Scan for the cell matching the given text and deliver its (x, y) coordinate at center. 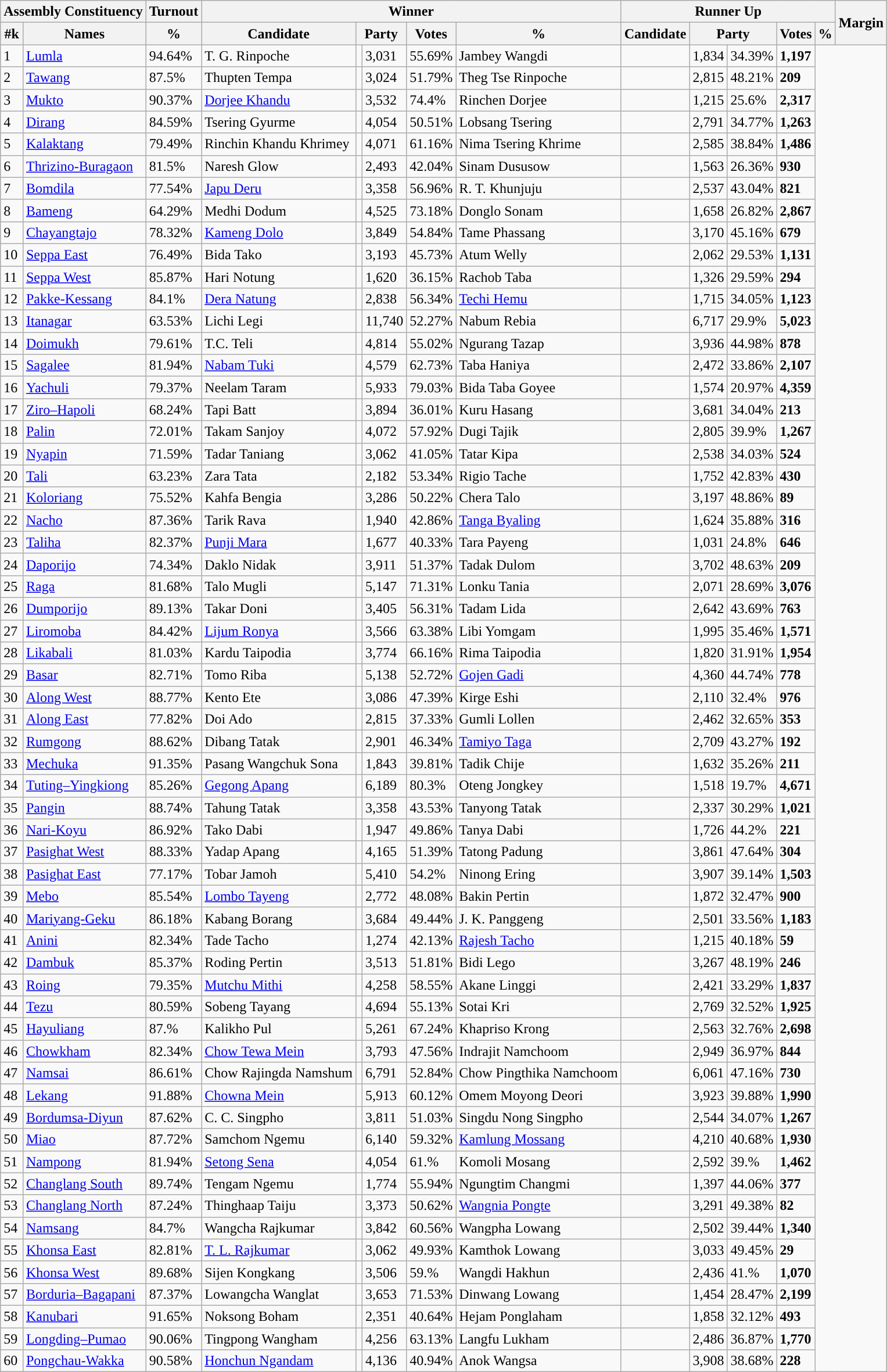
22 (12, 520)
27 (12, 631)
430 (796, 476)
34.39% (752, 56)
7 (12, 188)
Tadar Taniang (279, 454)
Chayangtajo (84, 232)
2,182 (384, 476)
Lichi Legi (279, 321)
32.52% (752, 1007)
5,261 (384, 1029)
Theg Tse Rinpoche (538, 78)
Chera Talo (538, 498)
Chow Rajingda Namshum (279, 1073)
6 (12, 166)
28.47% (752, 1294)
3,532 (384, 100)
Omem Moyong Deori (538, 1095)
1,624 (709, 520)
Anok Wangsa (538, 1361)
Taliha (84, 542)
Palin (84, 432)
1,131 (796, 255)
Rinchin Khandu Khrimey (279, 144)
2,317 (796, 100)
32.76% (752, 1029)
26.36% (752, 166)
3,405 (384, 608)
40.64% (431, 1316)
1,940 (384, 520)
52.72% (431, 675)
Turnout (174, 12)
71.31% (431, 586)
Kameng Dolo (279, 232)
59.% (431, 1272)
3,286 (384, 498)
930 (796, 166)
1,715 (709, 299)
1,820 (709, 653)
19.7% (752, 786)
36.87% (752, 1338)
49 (12, 1117)
79.37% (174, 388)
Tanya Dabi (538, 830)
4,071 (384, 144)
1,326 (709, 277)
316 (796, 520)
5,410 (384, 874)
Roding Pertin (279, 962)
60.56% (431, 1228)
13 (12, 321)
51 (12, 1162)
49.45% (752, 1250)
71.59% (174, 454)
Dibang Tatak (279, 741)
39.9% (752, 432)
87.72% (174, 1140)
Raga (84, 586)
Thrizino-Buragaon (84, 166)
34.07% (752, 1117)
73.18% (431, 210)
56 (12, 1272)
35 (12, 808)
Kalaktang (84, 144)
Nari-Koyu (84, 830)
Tingpong Wangham (279, 1338)
Pongchau-Wakka (84, 1361)
19 (12, 454)
Dera Natung (279, 299)
Tahung Tatak (279, 808)
4,136 (384, 1361)
1,486 (796, 144)
679 (796, 232)
44.74% (752, 675)
Indrajit Namchoom (538, 1051)
Nacho (84, 520)
82.37% (174, 542)
43.04% (752, 188)
43.53% (431, 808)
Khapriso Krong (538, 1029)
Doimukh (84, 343)
67.24% (431, 1029)
Taba Haniya (538, 366)
84.1% (174, 299)
63.23% (174, 476)
11 (12, 277)
34.05% (752, 299)
Along West (84, 697)
Nima Tsering Khrime (538, 144)
32.65% (752, 719)
2,062 (709, 255)
Tengam Ngemu (279, 1184)
3 (12, 100)
90.37% (174, 100)
Bida Tako (279, 255)
51.79% (431, 78)
3,936 (709, 343)
39 (12, 896)
213 (796, 410)
2,769 (709, 1007)
Dugi Tajik (538, 432)
72.01% (174, 432)
2,436 (709, 1272)
Chow Tewa Mein (279, 1051)
1,726 (709, 830)
Tuting–Yingkiong (84, 786)
Mukto (84, 100)
Ninong Ering (538, 874)
2,791 (709, 122)
Kamthok Lowang (538, 1250)
50 (12, 1140)
24 (12, 564)
Chowna Mein (279, 1095)
3,923 (709, 1095)
Mechuka (84, 764)
86.61% (174, 1073)
48 (12, 1095)
61.% (431, 1162)
Naresh Glow (279, 166)
192 (796, 741)
87.24% (174, 1206)
1,397 (709, 1184)
46 (12, 1051)
304 (796, 852)
Tsering Gyurme (279, 122)
Bida Taba Goyee (538, 388)
Bomdila (84, 188)
41 (12, 940)
2,351 (384, 1316)
20.97% (752, 388)
31 (12, 719)
1,263 (796, 122)
86.18% (174, 918)
45 (12, 1029)
2,901 (384, 741)
5,933 (384, 388)
Changlang North (84, 1206)
88.62% (174, 741)
6,189 (384, 786)
43 (12, 985)
Tadik Chije (538, 764)
38 (12, 874)
3,566 (384, 631)
63.53% (174, 321)
Pakke-Kessang (84, 299)
24.8% (752, 542)
Lowangcha Wanglat (279, 1294)
900 (796, 896)
55.02% (431, 343)
63.38% (431, 631)
44.2% (752, 830)
37 (12, 852)
Punji Mara (279, 542)
Nampong (84, 1162)
Takar Doni (279, 608)
43.69% (752, 608)
3,033 (709, 1250)
4,072 (384, 432)
Sinam Dususow (538, 166)
Noksong Boham (279, 1316)
3,684 (384, 918)
Dorjee Khandu (279, 100)
Wangpha Lowang (538, 1228)
1,632 (709, 764)
Tamiyo Taga (538, 741)
353 (796, 719)
Assembly Constituency (73, 12)
33.56% (752, 918)
Medhi Dodum (279, 210)
3,653 (384, 1294)
49.93% (431, 1250)
2,698 (796, 1029)
41.% (752, 1272)
52.27% (431, 321)
39.81% (431, 764)
51.81% (431, 962)
3,086 (384, 697)
Daporijo (84, 564)
1,837 (796, 985)
Tara Payeng (538, 542)
Tezu (84, 1007)
Lekang (84, 1095)
Gojen Gadi (538, 675)
42.04% (431, 166)
33.86% (752, 366)
Changlang South (84, 1184)
30 (12, 697)
51.37% (431, 564)
81.03% (174, 653)
Seppa East (84, 255)
32.47% (752, 896)
1,834 (709, 56)
3,193 (384, 255)
49.38% (752, 1206)
Along East (84, 719)
44 (12, 1007)
40.18% (752, 940)
1,752 (709, 476)
42.86% (431, 520)
Doi Ado (279, 719)
57 (12, 1294)
48.63% (752, 564)
35.88% (752, 520)
48.19% (752, 962)
Margin (861, 23)
2,337 (709, 808)
87.37% (174, 1294)
1,197 (796, 56)
85.26% (174, 786)
32.4% (752, 697)
40 (12, 918)
5,138 (384, 675)
2,585 (709, 144)
4,671 (796, 786)
1,858 (709, 1316)
246 (796, 962)
1,947 (384, 830)
2,462 (709, 719)
48.21% (752, 78)
47.39% (431, 697)
T. G. Rinpoche (279, 56)
15 (12, 366)
86.92% (174, 830)
2,867 (796, 210)
Anini (84, 940)
2,071 (709, 586)
Pangin (84, 808)
59.32% (431, 1140)
Itanagar (84, 321)
45.73% (431, 255)
26.82% (752, 210)
Tadak Dulom (538, 564)
Namsang (84, 1228)
53 (12, 1206)
58 (12, 1316)
Rima Taipodia (538, 653)
3,793 (384, 1051)
1,274 (384, 940)
91.65% (174, 1316)
3,267 (709, 962)
821 (796, 188)
36.15% (431, 277)
79.35% (174, 985)
17 (12, 410)
Thinghaap Taiju (279, 1206)
730 (796, 1073)
4,814 (384, 343)
5,023 (796, 321)
44.98% (752, 343)
64.29% (174, 210)
3,811 (384, 1117)
2,838 (384, 299)
Khonsa West (84, 1272)
Koloriang (84, 498)
34.04% (752, 410)
Seppa West (84, 277)
3,842 (384, 1228)
Tatar Kipa (538, 454)
1,503 (796, 874)
4,360 (709, 675)
Langfu Lukham (538, 1338)
Lijum Ronya (279, 631)
Nyapin (84, 454)
Daklo Nidak (279, 564)
63.13% (431, 1338)
6,140 (384, 1140)
Tanga Byaling (538, 520)
1,462 (796, 1162)
82.71% (174, 675)
16 (12, 388)
87.36% (174, 520)
Rigio Tache (538, 476)
1,021 (796, 808)
42.13% (431, 940)
40.94% (431, 1361)
524 (796, 454)
Kardu Taipodia (279, 653)
32.12% (752, 1316)
39.14% (752, 874)
976 (796, 697)
94.64% (174, 56)
Hari Notung (279, 277)
80.59% (174, 1007)
36 (12, 830)
2,486 (709, 1338)
Rachob Taba (538, 277)
38.68% (752, 1361)
1,563 (709, 166)
45.16% (752, 232)
Tapi Batt (279, 410)
Kahfa Bengia (279, 498)
75.52% (174, 498)
43.27% (752, 741)
Kirge Eshi (538, 697)
Bakin Pertin (538, 896)
Tatong Padung (538, 852)
Winner (411, 12)
18 (12, 432)
Lumla (84, 56)
1,123 (796, 299)
Dumporijo (84, 608)
54 (12, 1228)
Nabam Tuki (279, 366)
J. K. Panggeng (538, 918)
68.24% (174, 410)
4,359 (796, 388)
Ngurang Tazap (538, 343)
34.77% (752, 122)
Miao (84, 1140)
56.31% (431, 608)
26 (12, 608)
34.03% (752, 454)
1,872 (709, 896)
Roing (84, 985)
Liromoba (84, 631)
80.3% (431, 786)
40.33% (431, 542)
47.64% (752, 852)
71.53% (431, 1294)
221 (796, 830)
Japu Deru (279, 188)
31.91% (752, 653)
3,024 (384, 78)
89.74% (174, 1184)
Lobsang Tsering (538, 122)
Chow Pingthika Namchoom (538, 1073)
Setong Sena (279, 1162)
89.13% (174, 608)
228 (796, 1361)
Tade Tacho (279, 940)
2,537 (709, 188)
35.26% (752, 764)
2,772 (384, 896)
88.33% (174, 852)
49.44% (431, 918)
77.82% (174, 719)
Mebo (84, 896)
61.16% (431, 144)
47.56% (431, 1051)
Ngungtim Changmi (538, 1184)
2,199 (796, 1294)
1,770 (796, 1338)
2,107 (796, 366)
Sobeng Tayang (279, 1007)
Komoli Mosang (538, 1162)
1,620 (384, 277)
53.34% (431, 476)
85.37% (174, 962)
5,147 (384, 586)
40.68% (752, 1140)
79.49% (174, 144)
1 (12, 56)
55.94% (431, 1184)
56.34% (431, 299)
Thupten Tempa (279, 78)
2,472 (709, 366)
1,658 (709, 210)
90.58% (174, 1361)
4,258 (384, 985)
Dinwang Lowang (538, 1294)
3,861 (709, 852)
4,579 (384, 366)
25.6% (752, 100)
Tobar Jamoh (279, 874)
54.84% (431, 232)
1,990 (796, 1095)
3,911 (384, 564)
Namsai (84, 1073)
55 (12, 1250)
20 (12, 476)
39.44% (752, 1228)
Dambuk (84, 962)
Pasighat East (84, 874)
1,031 (709, 542)
3,907 (709, 874)
76.49% (174, 255)
T. L. Rajkumar (279, 1250)
878 (796, 343)
Tarik Rava (279, 520)
Wangcha Rajkumar (279, 1228)
Tomo Riba (279, 675)
Bidi Lego (538, 962)
2,502 (709, 1228)
10 (12, 255)
42 (12, 962)
2,709 (709, 741)
Runner Up (728, 12)
56.96% (431, 188)
1,340 (796, 1228)
1,954 (796, 653)
2,538 (709, 454)
Sijen Kongkang (279, 1272)
82 (796, 1206)
Sotai Kri (538, 1007)
12 (12, 299)
4,210 (709, 1140)
Rinchen Dorjee (538, 100)
Chowkham (84, 1051)
4,256 (384, 1338)
Zara Tata (279, 476)
3,513 (384, 962)
4,165 (384, 852)
Tako Dabi (279, 830)
55.69% (431, 56)
6,791 (384, 1073)
377 (796, 1184)
30.29% (752, 808)
46.34% (431, 741)
91.88% (174, 1095)
2,493 (384, 166)
Lombo Tayeng (279, 896)
C. C. Singpho (279, 1117)
25 (12, 586)
77.54% (174, 188)
1,454 (709, 1294)
36.97% (752, 1051)
42.83% (752, 476)
Bameng (84, 210)
2 (12, 78)
Kanubari (84, 1316)
51.03% (431, 1117)
87.62% (174, 1117)
Rumgong (84, 741)
Rajesh Tacho (538, 940)
60.12% (431, 1095)
Kamlung Mossang (538, 1140)
493 (796, 1316)
79.03% (431, 388)
211 (796, 764)
81.5% (174, 166)
Kalikho Pul (279, 1029)
2,544 (709, 1117)
5 (12, 144)
34 (12, 786)
Tadam Lida (538, 608)
Mutchu Mithi (279, 985)
87.5% (174, 78)
82.81% (174, 1250)
84.59% (174, 122)
84.7% (174, 1228)
44.06% (752, 1184)
5,913 (384, 1095)
88.74% (174, 808)
Hayuliang (84, 1029)
1,995 (709, 631)
Techi Hemu (538, 299)
2,501 (709, 918)
Yachuli (84, 388)
Borduria–Bagapani (84, 1294)
1,574 (709, 388)
81.68% (174, 586)
3,076 (796, 586)
#k (12, 34)
29.9% (752, 321)
1,070 (796, 1272)
54.2% (431, 874)
Pasang Wangchuk Sona (279, 764)
2,421 (709, 985)
Wangdi Hakhun (538, 1272)
62.73% (431, 366)
11,740 (384, 321)
Ziro–Hapoli (84, 410)
4,694 (384, 1007)
3,506 (384, 1272)
Basar (84, 675)
1,925 (796, 1007)
3,894 (384, 410)
Kuru Hasang (538, 410)
Akane Linggi (538, 985)
14 (12, 343)
28.69% (752, 586)
Lonku Tania (538, 586)
2,642 (709, 608)
3,373 (384, 1206)
Yadap Apang (279, 852)
3,849 (384, 232)
74.4% (431, 100)
Libi Yomgam (538, 631)
60 (12, 1361)
87.% (174, 1029)
6,061 (709, 1073)
2,110 (709, 697)
Wangnia Pongte (538, 1206)
778 (796, 675)
58.55% (431, 985)
R. T. Khunjuju (538, 188)
50.62% (431, 1206)
52.84% (431, 1073)
294 (796, 277)
85.87% (174, 277)
Gumli Lollen (538, 719)
Kento Ete (279, 697)
Tanyong Tatak (538, 808)
1,843 (384, 764)
74.34% (174, 564)
3,291 (709, 1206)
1,677 (384, 542)
Dirang (84, 122)
33 (12, 764)
Sagalee (84, 366)
78.32% (174, 232)
38.84% (752, 144)
37.33% (431, 719)
39.% (752, 1162)
1,774 (384, 1184)
88.77% (174, 697)
2,805 (709, 432)
Kabang Borang (279, 918)
77.17% (174, 874)
Samchom Ngemu (279, 1140)
763 (796, 608)
Honchun Ngandam (279, 1361)
90.06% (174, 1338)
2,592 (709, 1162)
Mariyang-Geku (84, 918)
91.35% (174, 764)
1,183 (796, 918)
1,930 (796, 1140)
89 (796, 498)
Bordumsa-Diyun (84, 1117)
41.05% (431, 454)
3,908 (709, 1361)
Oteng Jongkey (538, 786)
84.42% (174, 631)
Tame Phassang (538, 232)
47.16% (752, 1073)
23 (12, 542)
52 (12, 1184)
47 (12, 1073)
Names (84, 34)
39.88% (752, 1095)
36.01% (431, 410)
1,571 (796, 631)
Donglo Sonam (538, 210)
3,170 (709, 232)
Tawang (84, 78)
Atum Welly (538, 255)
3,681 (709, 410)
Likabali (84, 653)
2,949 (709, 1051)
Jambey Wangdi (538, 56)
1,518 (709, 786)
79.61% (174, 343)
33.29% (752, 985)
51.39% (431, 852)
89.68% (174, 1272)
50.51% (431, 122)
Nabum Rebia (538, 321)
3,031 (384, 56)
4,525 (384, 210)
Neelam Taram (279, 388)
Khonsa East (84, 1250)
3,774 (384, 653)
Takam Sanjoy (279, 432)
T.C. Teli (279, 343)
55.13% (431, 1007)
3,197 (709, 498)
Gegong Apang (279, 786)
32 (12, 741)
2,563 (709, 1029)
8 (12, 210)
50.22% (431, 498)
Pasighat West (84, 852)
49.86% (431, 830)
Tali (84, 476)
Singdu Nong Singpho (538, 1117)
57.92% (431, 432)
3,702 (709, 564)
Talo Mugli (279, 586)
29.59% (752, 277)
29.53% (752, 255)
6,717 (709, 321)
646 (796, 542)
48.86% (752, 498)
85.54% (174, 896)
66.16% (431, 653)
844 (796, 1051)
28 (12, 653)
4 (12, 122)
Hejam Ponglaham (538, 1316)
21 (12, 498)
9 (12, 232)
Longding–Pumao (84, 1338)
48.08% (431, 896)
35.46% (752, 631)
